Return the (x, y) coordinate for the center point of the cell that contains the specified text.  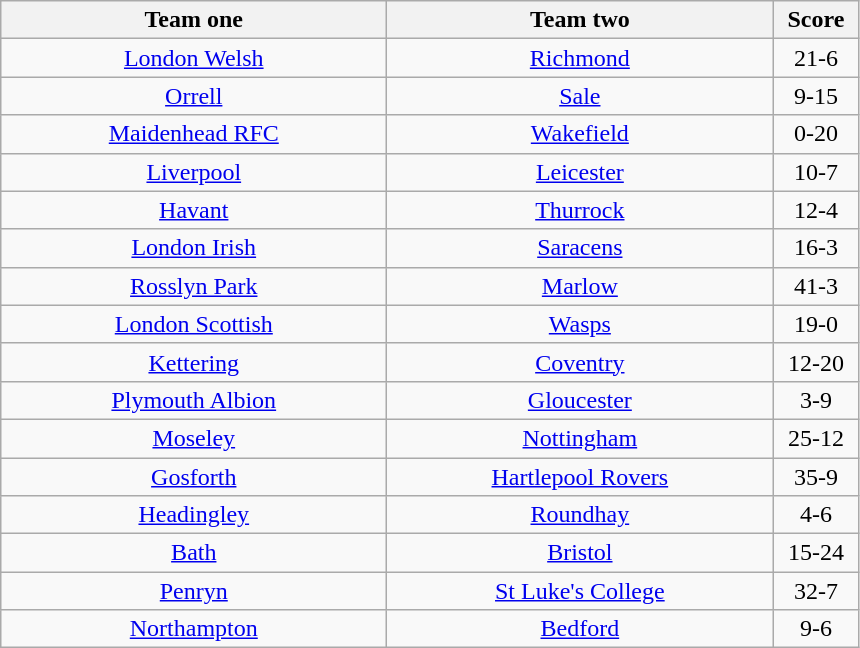
Wakefield (580, 134)
Hartlepool Rovers (580, 477)
Liverpool (194, 172)
Penryn (194, 591)
Team two (580, 20)
Gloucester (580, 400)
Marlow (580, 286)
19-0 (816, 324)
Richmond (580, 58)
25-12 (816, 438)
Score (816, 20)
London Scottish (194, 324)
41-3 (816, 286)
32-7 (816, 591)
Moseley (194, 438)
Leicester (580, 172)
4-6 (816, 515)
10-7 (816, 172)
London Welsh (194, 58)
Headingley (194, 515)
Havant (194, 210)
Coventry (580, 362)
Gosforth (194, 477)
0-20 (816, 134)
12-4 (816, 210)
15-24 (816, 553)
Plymouth Albion (194, 400)
9-6 (816, 629)
3-9 (816, 400)
Northampton (194, 629)
9-15 (816, 96)
Thurrock (580, 210)
Rosslyn Park (194, 286)
Orrell (194, 96)
Wasps (580, 324)
16-3 (816, 248)
Bedford (580, 629)
35-9 (816, 477)
Maidenhead RFC (194, 134)
Sale (580, 96)
Saracens (580, 248)
Nottingham (580, 438)
Roundhay (580, 515)
Bristol (580, 553)
Kettering (194, 362)
London Irish (194, 248)
12-20 (816, 362)
Team one (194, 20)
21-6 (816, 58)
Bath (194, 553)
St Luke's College (580, 591)
